Capture the cell that displays the provided text and extract its (X, Y) central coordinate. 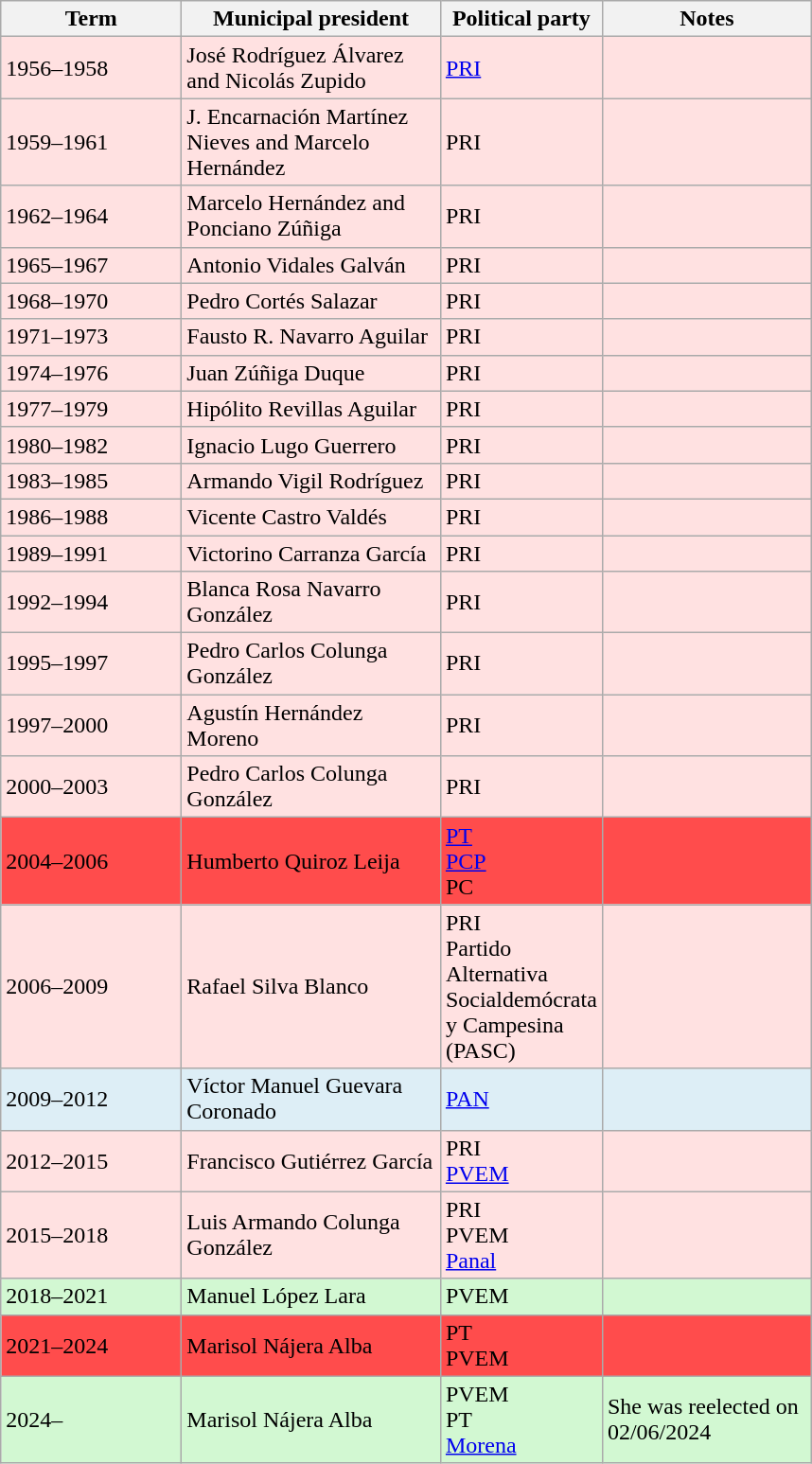
1997–2000 (91, 725)
1995–1997 (91, 664)
1962–1964 (91, 216)
Ignacio Lugo Guerrero (311, 445)
1977–1979 (91, 409)
1986–1988 (91, 517)
Victorino Carranza García (311, 554)
1992–1994 (91, 602)
Political party (521, 19)
PRI Partido Alternativa Socialdemócrata y Campesina (PASC) (521, 986)
Manuel López Lara (311, 1296)
Armando Vigil Rodríguez (311, 481)
José Rodríguez Álvarez and Nicolás Zupido (311, 68)
1956–1958 (91, 68)
Fausto R. Navarro Aguilar (311, 337)
Víctor Manuel Guevara Coronado (311, 1100)
2009–2012 (91, 1100)
Juan Zúñiga Duque (311, 373)
1959–1961 (91, 142)
2018–2021 (91, 1296)
2012–2015 (91, 1160)
Municipal president (311, 19)
Rafael Silva Blanco (311, 986)
1965–1967 (91, 265)
Luis Armando Colunga González (311, 1235)
Notes (706, 19)
1968–1970 (91, 301)
Agustín Hernández Moreno (311, 725)
PRI PVEM (521, 1160)
PT PVEM (521, 1346)
Marcelo Hernández and Ponciano Zúñiga (311, 216)
1974–1976 (91, 373)
Vicente Castro Valdés (311, 517)
PAN (521, 1100)
1989–1991 (91, 554)
She was reelected on 02/06/2024 (706, 1420)
2024– (91, 1420)
Pedro Cortés Salazar (311, 301)
2000–2003 (91, 787)
PVEM (521, 1296)
Humberto Quiroz Leija (311, 861)
PVEM PT Morena (521, 1420)
PT PCP PC (521, 861)
2021–2024 (91, 1346)
Term (91, 19)
2006–2009 (91, 986)
1980–1982 (91, 445)
2015–2018 (91, 1235)
Francisco Gutiérrez García (311, 1160)
1971–1973 (91, 337)
1983–1985 (91, 481)
Blanca Rosa Navarro González (311, 602)
PRI PVEM Panal (521, 1235)
2004–2006 (91, 861)
Antonio Vidales Galván (311, 265)
Hipólito Revillas Aguilar (311, 409)
J. Encarnación Martínez Nieves and Marcelo Hernández (311, 142)
